Pinpoint the cell where the given text exists, returning its [x, y] midpoint coordinate. 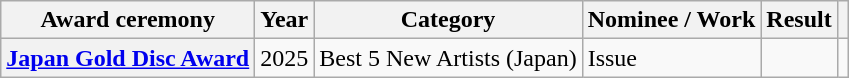
Award ceremony [128, 20]
Japan Gold Disc Award [128, 58]
2025 [284, 58]
Best 5 New Artists (Japan) [448, 58]
Issue [672, 58]
Nominee / Work [672, 20]
Year [284, 20]
Category [448, 20]
Result [799, 20]
